For the text-containing cell, return its midpoint in [x, y] coordinate format. 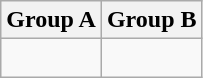
Group A [52, 20]
Group B [152, 20]
